Return (X, Y) of the center of cell containing provided text 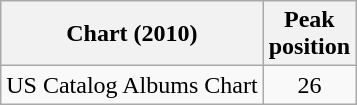
26 (309, 85)
US Catalog Albums Chart (132, 85)
Chart (2010) (132, 34)
Peakposition (309, 34)
